Output the (X, Y) coordinate of the center of the cell containing the given text.  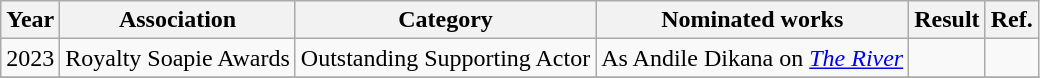
2023 (30, 58)
Royalty Soapie Awards (178, 58)
Result (947, 20)
As Andile Dikana on The River (752, 58)
Category (445, 20)
Outstanding Supporting Actor (445, 58)
Nominated works (752, 20)
Year (30, 20)
Ref. (1012, 20)
Association (178, 20)
